Identify which cell holds the provided text, then report its (X, Y) central coordinate. 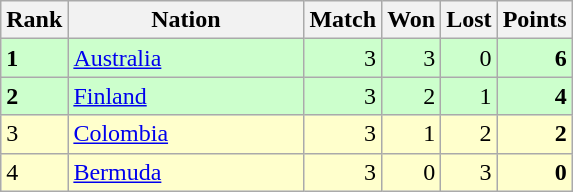
Points (534, 20)
Australia (186, 58)
Colombia (186, 134)
Finland (186, 96)
Won (412, 20)
6 (534, 58)
Match (343, 20)
Rank (34, 20)
Lost (469, 20)
Bermuda (186, 172)
Nation (186, 20)
